For the text-containing cell, return its midpoint in (x, y) coordinate format. 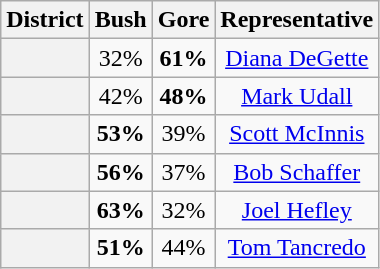
37% (184, 172)
Diana DeGette (297, 58)
Bush (120, 20)
63% (120, 210)
Gore (184, 20)
Representative (297, 20)
42% (120, 96)
61% (184, 58)
District (45, 20)
39% (184, 134)
Bob Schaffer (297, 172)
44% (184, 248)
Scott McInnis (297, 134)
56% (120, 172)
53% (120, 134)
Tom Tancredo (297, 248)
Joel Hefley (297, 210)
51% (120, 248)
48% (184, 96)
Mark Udall (297, 96)
